Scan for the cell matching the given text and deliver its (X, Y) coordinate at center. 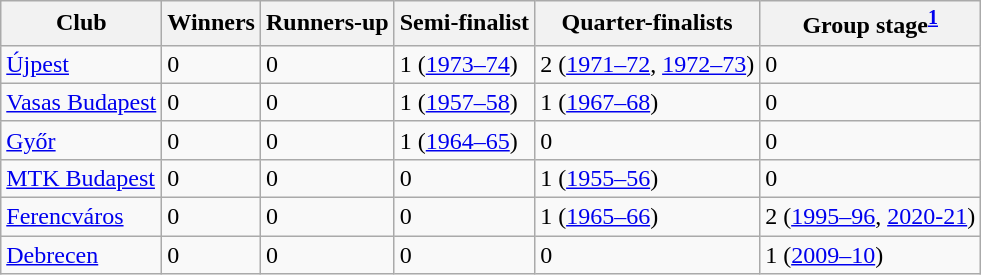
1 (1957–58) (464, 102)
Ferencváros (82, 217)
1 (1967–68) (648, 102)
2 (1995–96, 2020-21) (870, 217)
1 (1955–56) (648, 178)
1 (2009–10) (870, 255)
Vasas Budapest (82, 102)
Club (82, 24)
Group stage1 (870, 24)
Semi-finalist (464, 24)
Győr (82, 140)
MTK Budapest (82, 178)
Runners-up (327, 24)
Debrecen (82, 255)
1 (1964–65) (464, 140)
1 (1965–66) (648, 217)
Quarter-finalists (648, 24)
Újpest (82, 64)
1 (1973–74) (464, 64)
2 (1971–72, 1972–73) (648, 64)
Winners (212, 24)
